Locate the cell with the specified text and output its [x, y] center coordinate. 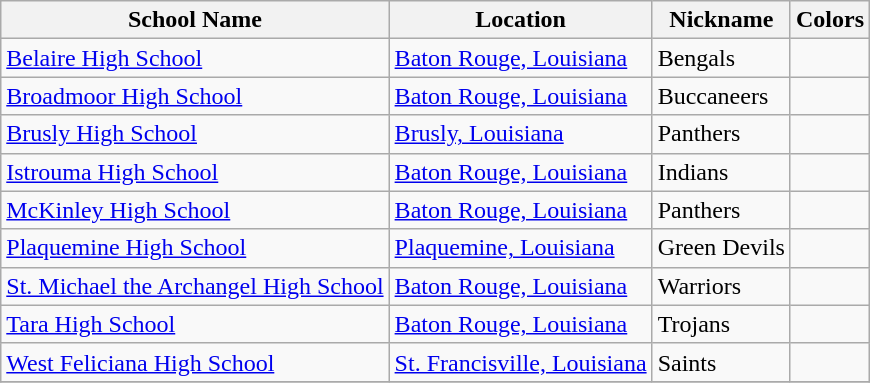
Brusly, Louisiana [520, 134]
Belaire High School [195, 58]
Location [520, 20]
Plaquemine, Louisiana [520, 248]
Tara High School [195, 324]
Warriors [721, 286]
Saints [721, 362]
Buccaneers [721, 96]
Broadmoor High School [195, 96]
Colors [830, 20]
St. Michael the Archangel High School [195, 286]
School Name [195, 20]
Nickname [721, 20]
Trojans [721, 324]
Bengals [721, 58]
Istrouma High School [195, 172]
West Feliciana High School [195, 362]
Brusly High School [195, 134]
McKinley High School [195, 210]
Plaquemine High School [195, 248]
Indians [721, 172]
Green Devils [721, 248]
St. Francisville, Louisiana [520, 362]
